Scan for the cell matching the given text and deliver its [X, Y] coordinate at center. 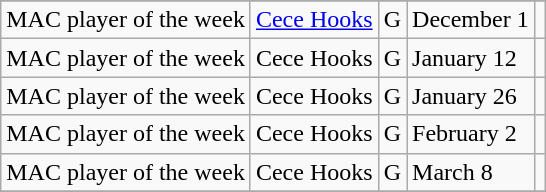
December 1 [471, 20]
February 2 [471, 134]
January 26 [471, 96]
March 8 [471, 172]
January 12 [471, 58]
